Pinpoint the cell where the given text exists, returning its (X, Y) midpoint coordinate. 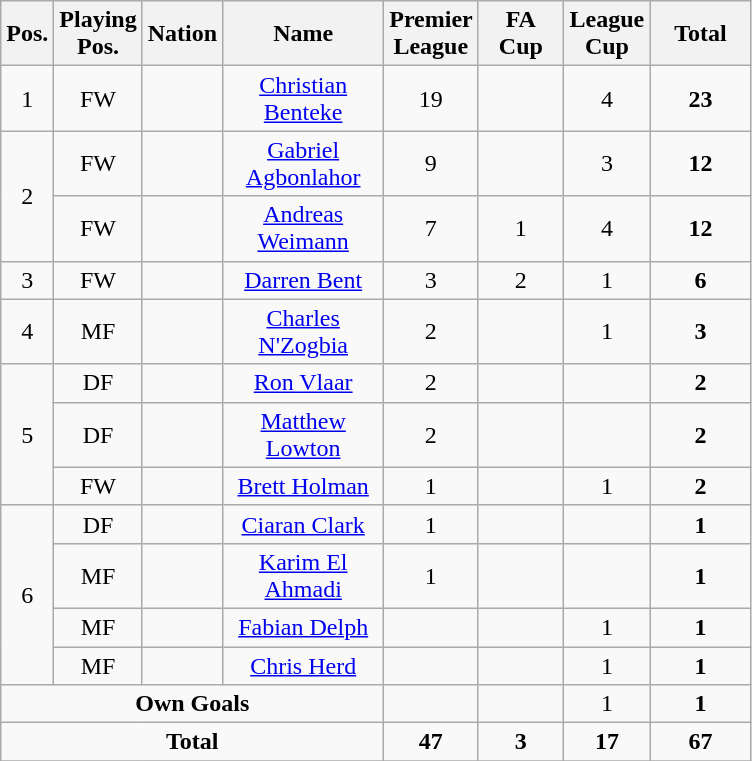
67 (700, 742)
7 (431, 228)
17 (607, 742)
Darren Bent (304, 280)
FA Cup (521, 34)
Karim El Ahmadi (304, 576)
Ciaran Clark (304, 524)
19 (431, 98)
Andreas Weimann (304, 228)
Charles N'Zogbia (304, 332)
47 (431, 742)
Nation (182, 34)
Chris Herd (304, 665)
Name (304, 34)
Christian Benteke (304, 98)
League Cup (607, 34)
Matthew Lowton (304, 434)
Own Goals (192, 704)
Brett Holman (304, 486)
Pos. (28, 34)
5 (28, 434)
9 (431, 164)
Fabian Delph (304, 627)
Playing Pos. (98, 34)
Gabriel Agbonlahor (304, 164)
23 (700, 98)
Premier League (431, 34)
Ron Vlaar (304, 383)
